From the cell containing the given text, extract its center point as [x, y] coordinate. 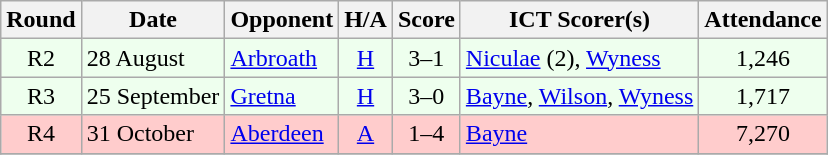
ICT Scorer(s) [579, 20]
Gretna [282, 96]
31 October [153, 134]
Niculae (2), Wyness [579, 58]
Attendance [763, 20]
28 August [153, 58]
Arbroath [282, 58]
A [366, 134]
3–1 [426, 58]
H/A [366, 20]
1–4 [426, 134]
Opponent [282, 20]
Round [41, 20]
R2 [41, 58]
1,717 [763, 96]
R4 [41, 134]
Date [153, 20]
Bayne [579, 134]
1,246 [763, 58]
R3 [41, 96]
Bayne, Wilson, Wyness [579, 96]
Score [426, 20]
3–0 [426, 96]
25 September [153, 96]
7,270 [763, 134]
Aberdeen [282, 134]
